Provide the [x, y] coordinate of the cell's center where the given text is located.  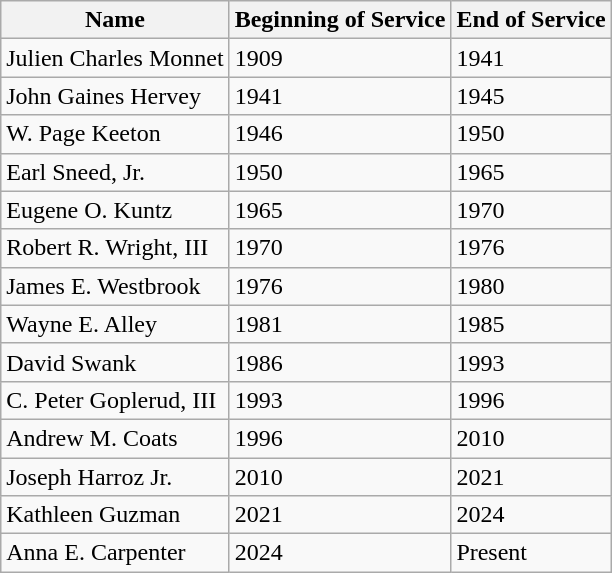
1986 [340, 362]
1981 [340, 324]
Beginning of Service [340, 20]
Anna E. Carpenter [115, 553]
Earl Sneed, Jr. [115, 172]
Eugene O. Kuntz [115, 210]
1985 [531, 324]
Julien Charles Monnet [115, 58]
End of Service [531, 20]
Robert R. Wright, III [115, 248]
1980 [531, 286]
Kathleen Guzman [115, 515]
C. Peter Goplerud, III [115, 400]
James E. Westbrook [115, 286]
Name [115, 20]
1909 [340, 58]
David Swank [115, 362]
W. Page Keeton [115, 134]
John Gaines Hervey [115, 96]
1946 [340, 134]
Present [531, 553]
Joseph Harroz Jr. [115, 477]
1945 [531, 96]
Andrew M. Coats [115, 438]
Wayne E. Alley [115, 324]
